Search for the cell housing the specified text and yield its (x, y) center coordinate. 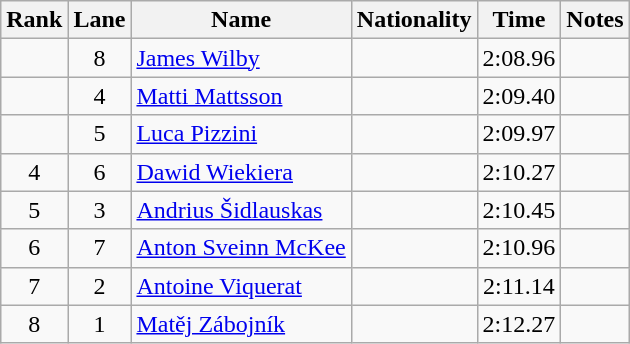
Matěj Zábojník (241, 324)
Anton Sveinn McKee (241, 248)
Luca Pizzini (241, 134)
Name (241, 20)
2:08.96 (519, 58)
Time (519, 20)
Lane (100, 20)
Rank (34, 20)
2:10.27 (519, 172)
2:10.45 (519, 210)
2:10.96 (519, 248)
Andrius Šidlauskas (241, 210)
Nationality (414, 20)
2:12.27 (519, 324)
3 (100, 210)
1 (100, 324)
James Wilby (241, 58)
Dawid Wiekiera (241, 172)
2:09.40 (519, 96)
2:11.14 (519, 286)
Notes (595, 20)
Matti Mattsson (241, 96)
Antoine Viquerat (241, 286)
2 (100, 286)
2:09.97 (519, 134)
